Extract the [X, Y] coordinate from the center of the cell holding the provided text.  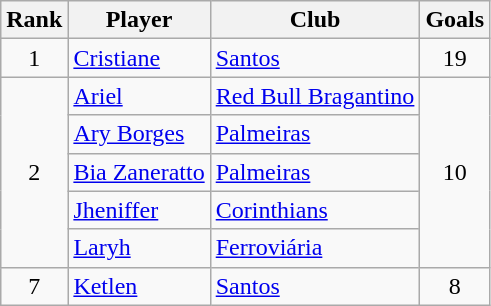
Goals [455, 20]
Player [139, 20]
Ketlen [139, 286]
10 [455, 172]
2 [34, 172]
Cristiane [139, 58]
Laryh [139, 248]
Ferroviária [315, 248]
Rank [34, 20]
1 [34, 58]
7 [34, 286]
Ariel [139, 96]
Jheniffer [139, 210]
Red Bull Bragantino [315, 96]
Club [315, 20]
Corinthians [315, 210]
Ary Borges [139, 134]
Bia Zaneratto [139, 172]
19 [455, 58]
8 [455, 286]
